Locate the cell with the specified text and output its [X, Y] center coordinate. 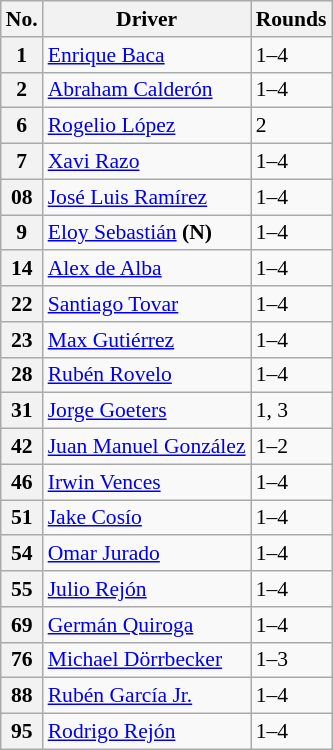
Omar Jurado [147, 554]
Jake Cosío [147, 518]
Rodrigo Rejón [147, 732]
23 [22, 340]
Julio Rejón [147, 589]
Santiago Tovar [147, 304]
Germán Quiroga [147, 625]
31 [22, 411]
Rogelio López [147, 126]
95 [22, 732]
José Luis Ramírez [147, 197]
51 [22, 518]
69 [22, 625]
Xavi Razo [147, 162]
14 [22, 269]
46 [22, 482]
Michael Dörrbecker [147, 660]
1–3 [292, 660]
1–2 [292, 447]
Rounds [292, 19]
No. [22, 19]
Juan Manuel González [147, 447]
9 [22, 233]
Max Gutiérrez [147, 340]
Rubén Rovelo [147, 375]
Jorge Goeters [147, 411]
Alex de Alba [147, 269]
54 [22, 554]
Rubén García Jr. [147, 696]
Driver [147, 19]
88 [22, 696]
6 [22, 126]
Enrique Baca [147, 55]
7 [22, 162]
Abraham Calderón [147, 90]
55 [22, 589]
28 [22, 375]
22 [22, 304]
Irwin Vences [147, 482]
1 [22, 55]
76 [22, 660]
42 [22, 447]
1, 3 [292, 411]
08 [22, 197]
Eloy Sebastián (N) [147, 233]
